Return [x, y] of the center of cell containing provided text 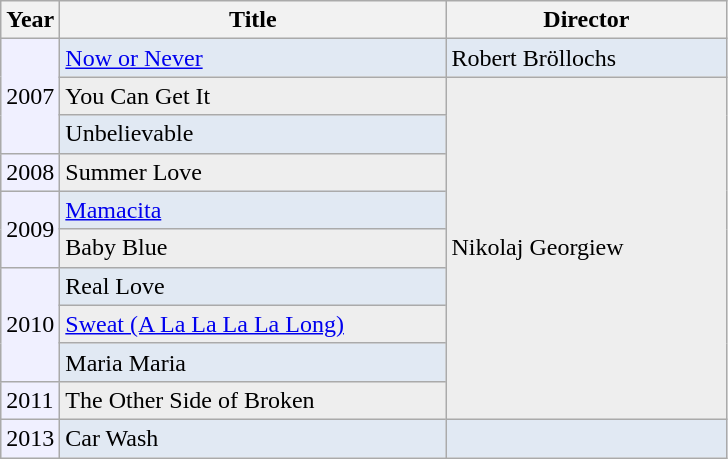
Car Wash [253, 438]
Year [30, 20]
Real Love [253, 286]
You Can Get It [253, 96]
Robert Bröllochs [586, 58]
Unbelievable [253, 134]
Director [586, 20]
2009 [30, 229]
The Other Side of Broken [253, 400]
2013 [30, 438]
2011 [30, 400]
Title [253, 20]
Sweat (A La La La La Long) [253, 324]
Now or Never [253, 58]
Nikolaj Georgiew [586, 248]
2008 [30, 172]
2007 [30, 96]
Summer Love [253, 172]
2010 [30, 324]
Mamacita [253, 210]
Baby Blue [253, 248]
Maria Maria [253, 362]
